Determine the [x, y] coordinate at the center of the cell enclosing the given text.  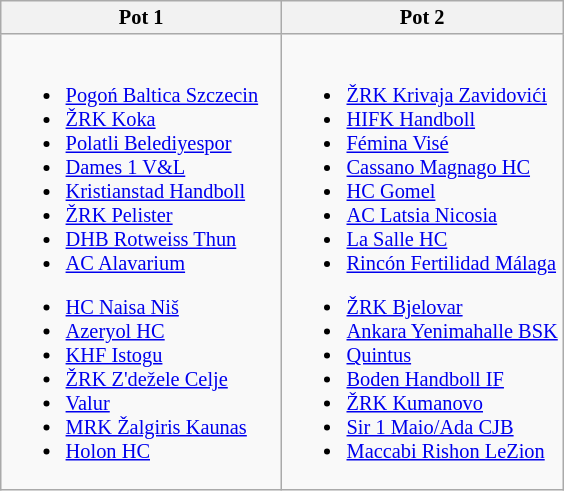
Pot 2 [422, 17]
Pot 1 [142, 17]
